Determine the [X, Y] coordinate at the center of the cell enclosing the given text.  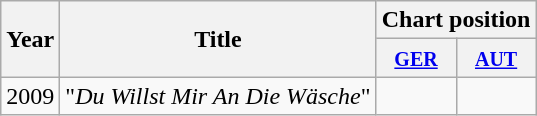
2009 [30, 96]
Chart position [456, 20]
"Du Willst Mir An Die Wäsche" [218, 96]
GER [416, 58]
Year [30, 39]
AUT [496, 58]
Title [218, 39]
